Capture the cell that displays the provided text and extract its [X, Y] central coordinate. 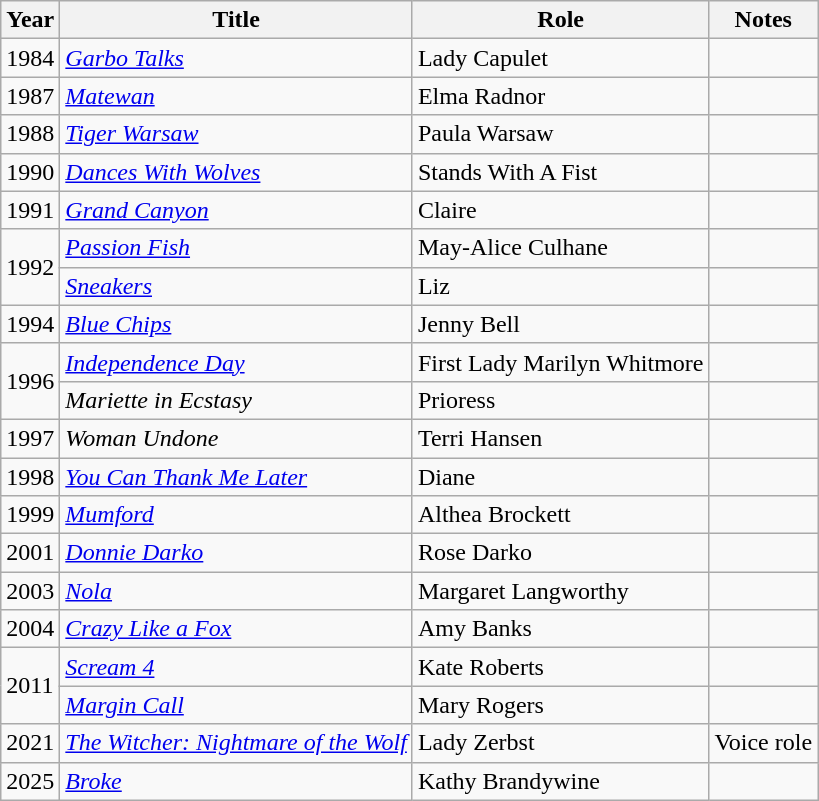
Notes [764, 20]
Althea Brockett [560, 515]
Donnie Darko [236, 553]
First Lady Marilyn Whitmore [560, 362]
Margin Call [236, 705]
Passion Fish [236, 248]
Kathy Brandywine [560, 781]
Dances With Wolves [236, 172]
Prioress [560, 400]
Independence Day [236, 362]
Diane [560, 477]
1997 [30, 438]
Matewan [236, 96]
Sneakers [236, 286]
2004 [30, 629]
Mumford [236, 515]
Woman Undone [236, 438]
Crazy Like a Fox [236, 629]
1991 [30, 210]
The Witcher: Nightmare of the Wolf [236, 743]
Terri Hansen [560, 438]
Voice role [764, 743]
1990 [30, 172]
Role [560, 20]
Amy Banks [560, 629]
Paula Warsaw [560, 134]
Scream 4 [236, 667]
May-Alice Culhane [560, 248]
1996 [30, 381]
Garbo Talks [236, 58]
2011 [30, 686]
1984 [30, 58]
1994 [30, 324]
Mary Rogers [560, 705]
Kate Roberts [560, 667]
Lady Capulet [560, 58]
Broke [236, 781]
Claire [560, 210]
Lady Zerbst [560, 743]
2021 [30, 743]
Year [30, 20]
Tiger Warsaw [236, 134]
Stands With A Fist [560, 172]
2001 [30, 553]
1988 [30, 134]
1992 [30, 267]
2003 [30, 591]
1987 [30, 96]
Margaret Langworthy [560, 591]
Blue Chips [236, 324]
1998 [30, 477]
Elma Radnor [560, 96]
Grand Canyon [236, 210]
Liz [560, 286]
1999 [30, 515]
Title [236, 20]
Nola [236, 591]
You Can Thank Me Later [236, 477]
Rose Darko [560, 553]
Mariette in Ecstasy [236, 400]
2025 [30, 781]
Jenny Bell [560, 324]
